Return [x, y] of the center of cell containing provided text 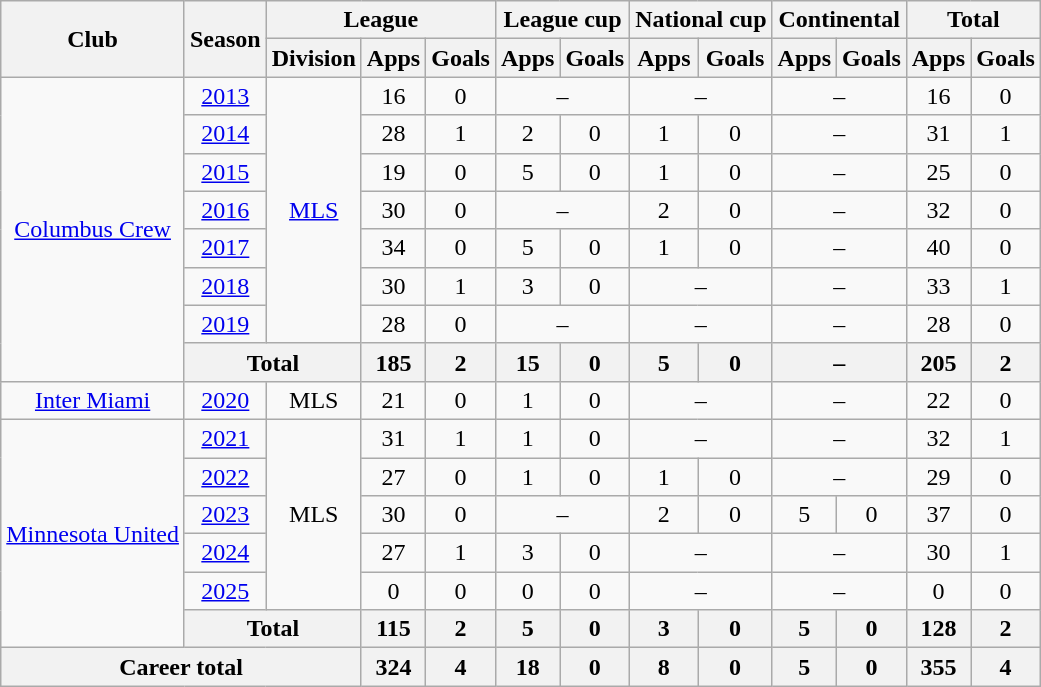
33 [938, 286]
League cup [562, 20]
2016 [225, 210]
National cup [701, 20]
2025 [225, 591]
Inter Miami [93, 400]
15 [527, 362]
25 [938, 172]
Career total [182, 667]
2017 [225, 248]
324 [393, 667]
40 [938, 248]
2018 [225, 286]
2019 [225, 324]
19 [393, 172]
2014 [225, 134]
29 [938, 477]
2020 [225, 400]
Continental [839, 20]
2024 [225, 553]
128 [938, 629]
8 [664, 667]
Minnesota United [93, 533]
18 [527, 667]
2015 [225, 172]
Columbus Crew [93, 229]
League [380, 20]
Club [93, 39]
2023 [225, 515]
34 [393, 248]
21 [393, 400]
115 [393, 629]
2013 [225, 96]
205 [938, 362]
2021 [225, 438]
355 [938, 667]
22 [938, 400]
2022 [225, 477]
Season [225, 39]
37 [938, 515]
185 [393, 362]
Division [314, 58]
